Extract the (X, Y) coordinate from the center of the cell holding the provided text.  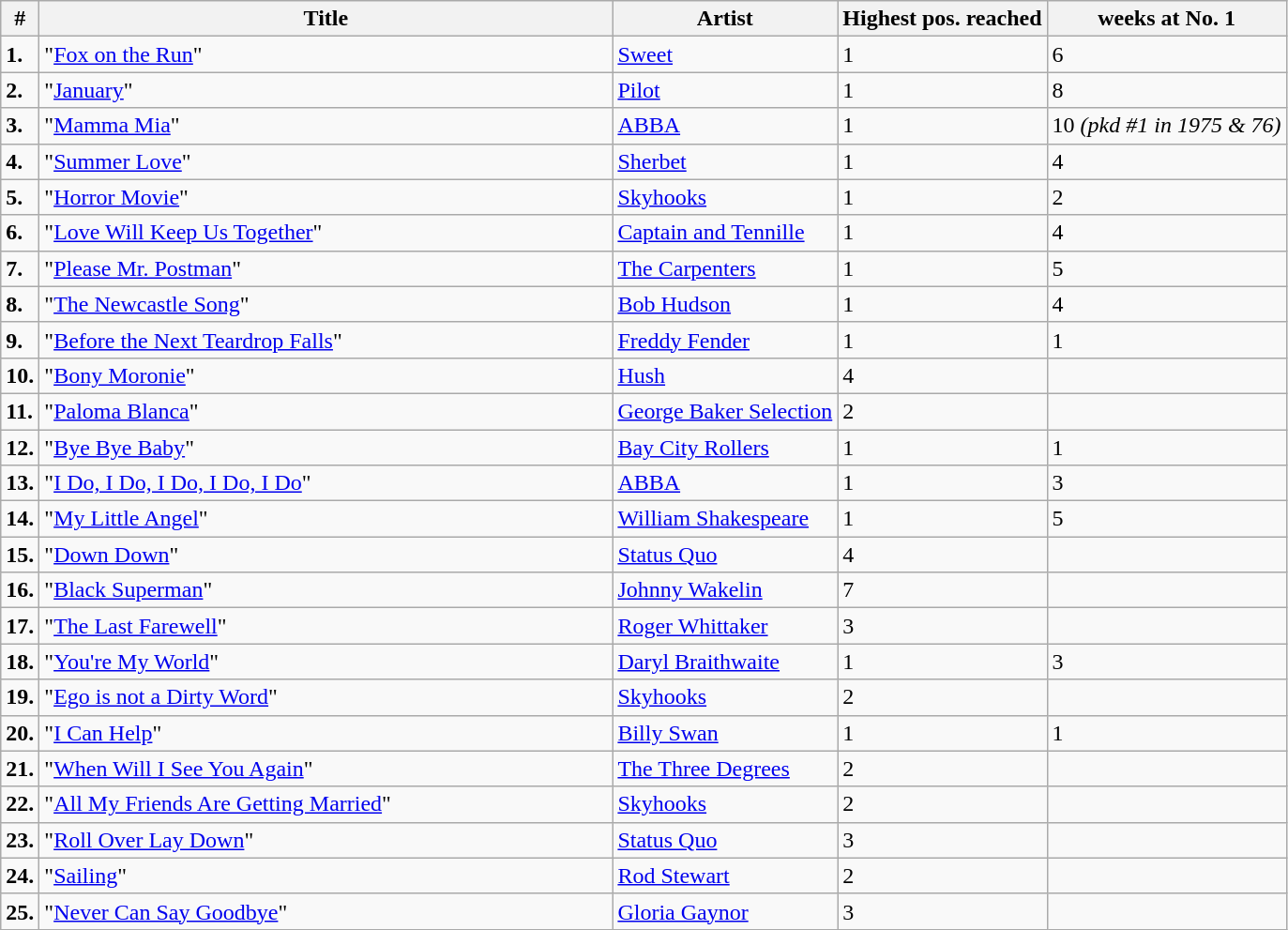
22. (21, 804)
3. (21, 126)
8 (1167, 90)
11. (21, 411)
# (21, 19)
"Black Superman" (326, 590)
23. (21, 840)
21. (21, 769)
24. (21, 876)
"When Will I See You Again" (326, 769)
12. (21, 448)
9. (21, 340)
"Down Down" (326, 555)
George Baker Selection (725, 411)
"January" (326, 90)
Daryl Braithwaite (725, 662)
17. (21, 626)
6 (1167, 54)
Bob Hudson (725, 304)
"I Can Help" (326, 733)
7 (942, 590)
Roger Whittaker (725, 626)
"All My Friends Are Getting Married" (326, 804)
25. (21, 911)
10. (21, 375)
19. (21, 697)
The Carpenters (725, 268)
Sweet (725, 54)
4. (21, 161)
William Shakespeare (725, 519)
7. (21, 268)
Bay City Rollers (725, 448)
Captain and Tennille (725, 233)
"I Do, I Do, I Do, I Do, I Do" (326, 483)
5. (21, 197)
"Roll Over Lay Down" (326, 840)
10 (pkd #1 in 1975 & 76) (1167, 126)
"Mamma Mia" (326, 126)
Highest pos. reached (942, 19)
"Please Mr. Postman" (326, 268)
"Ego is not a Dirty Word" (326, 697)
16. (21, 590)
Sherbet (725, 161)
13. (21, 483)
Gloria Gaynor (725, 911)
"You're My World" (326, 662)
20. (21, 733)
Billy Swan (725, 733)
14. (21, 519)
Pilot (725, 90)
"Bony Moronie" (326, 375)
2. (21, 90)
"Love Will Keep Us Together" (326, 233)
"Never Can Say Goodbye" (326, 911)
18. (21, 662)
"Fox on the Run" (326, 54)
15. (21, 555)
"My Little Angel" (326, 519)
The Three Degrees (725, 769)
"The Last Farewell" (326, 626)
Title (326, 19)
"The Newcastle Song" (326, 304)
"Summer Love" (326, 161)
Artist (725, 19)
"Sailing" (326, 876)
"Before the Next Teardrop Falls" (326, 340)
Johnny Wakelin (725, 590)
"Bye Bye Baby" (326, 448)
weeks at No. 1 (1167, 19)
1. (21, 54)
Hush (725, 375)
6. (21, 233)
8. (21, 304)
Rod Stewart (725, 876)
Freddy Fender (725, 340)
"Paloma Blanca" (326, 411)
"Horror Movie" (326, 197)
